Search for the cell housing the specified text and yield its (x, y) center coordinate. 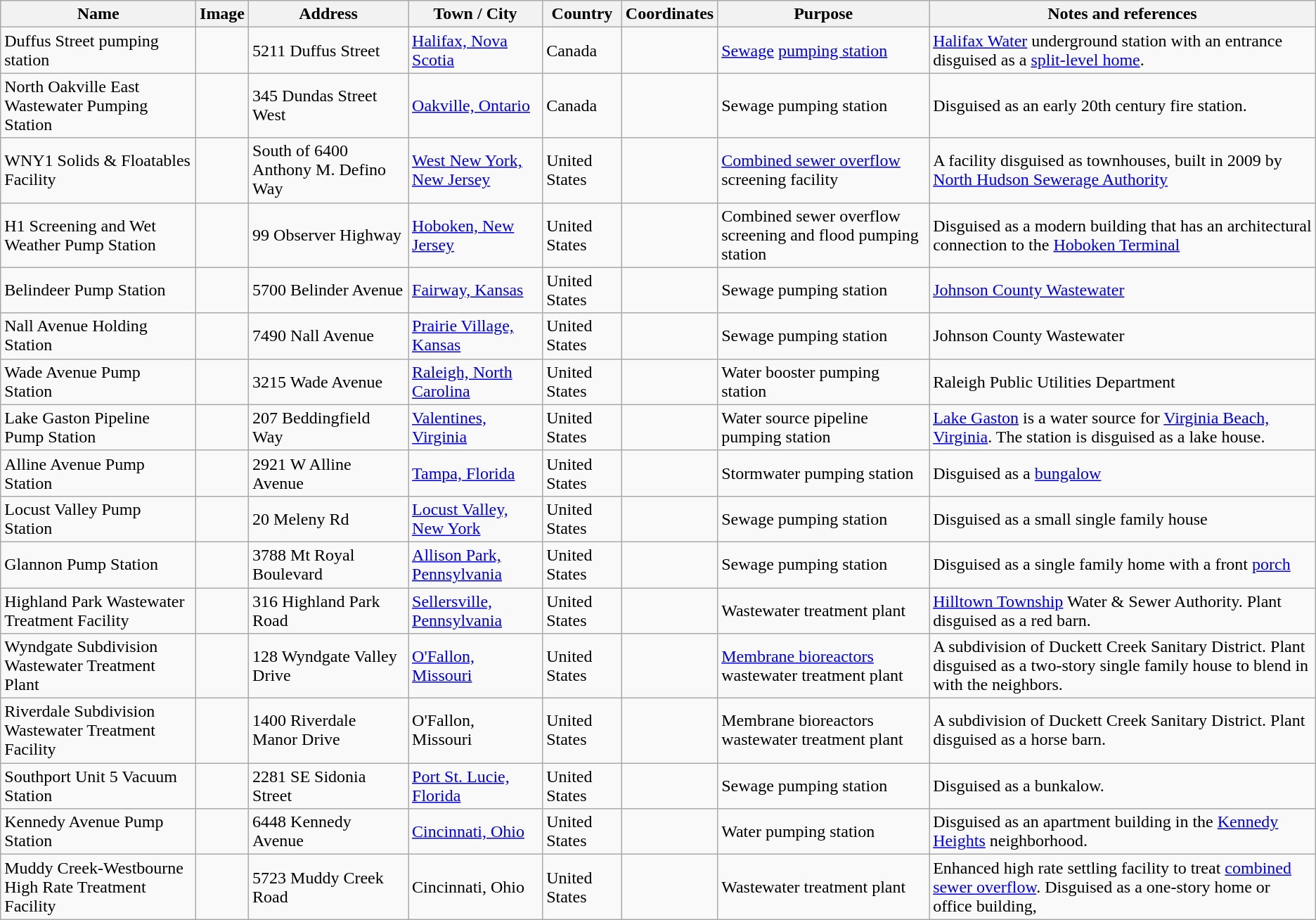
Hoboken, New Jersey (475, 235)
Lake Gaston Pipeline Pump Station (98, 428)
5723 Muddy Creek Road (329, 887)
2281 SE Sidonia Street (329, 786)
1400 Riverdale Manor Drive (329, 731)
Riverdale Subdivision Wastewater Treatment Facility (98, 731)
Town / City (475, 14)
West New York, New Jersey (475, 170)
Locust Valley Pump Station (98, 519)
Belindeer Pump Station (98, 290)
Disguised as a bunkalow. (1123, 786)
Fairway, Kansas (475, 290)
Tampa, Florida (475, 473)
Muddy Creek-Westbourne High Rate Treatment Facility (98, 887)
345 Dundas Street West (329, 106)
99 Observer Highway (329, 235)
Water source pipeline pumping station (824, 428)
Halifax Water underground station with an entrance disguised as a split-level home. (1123, 51)
Nall Avenue Holding Station (98, 336)
Raleigh Public Utilities Department (1123, 381)
Raleigh, North Carolina (475, 381)
Enhanced high rate settling facility to treat combined sewer overflow. Disguised as a one-story home or office building, (1123, 887)
South of 6400 Anthony M. Defino Way (329, 170)
North Oakville East Wastewater Pumping Station (98, 106)
6448 Kennedy Avenue (329, 831)
A subdivision of Duckett Creek Sanitary District. Plant disguised as a two-story single family house to blend in with the neighbors. (1123, 666)
5211 Duffus Street (329, 51)
207 Beddingfield Way (329, 428)
Alline Avenue Pump Station (98, 473)
128 Wyndgate Valley Drive (329, 666)
Valentines, Virginia (475, 428)
Port St. Lucie, Florida (475, 786)
Hilltown Township Water & Sewer Authority. Plant disguised as a red barn. (1123, 611)
Prairie Village, Kansas (475, 336)
Notes and references (1123, 14)
Disguised as a small single family house (1123, 519)
A subdivision of Duckett Creek Sanitary District. Plant disguised as a horse barn. (1123, 731)
Address (329, 14)
Disguised as a bungalow (1123, 473)
Locust Valley, New York (475, 519)
Halifax, Nova Scotia (475, 51)
A facility disguised as townhouses, built in 2009 by North Hudson Sewerage Authority (1123, 170)
5700 Belinder Avenue (329, 290)
7490 Nall Avenue (329, 336)
Highland Park Wastewater Treatment Facility (98, 611)
WNY1 Solids & Floatables Facility (98, 170)
Oakville, Ontario (475, 106)
Water booster pumping station (824, 381)
Southport Unit 5 Vacuum Station (98, 786)
Kennedy Avenue Pump Station (98, 831)
Allison Park, Pennsylvania (475, 564)
Coordinates (669, 14)
Name (98, 14)
Water pumping station (824, 831)
3215 Wade Avenue (329, 381)
2921 W Alline Avenue (329, 473)
H1 Screening and Wet Weather Pump Station (98, 235)
Duffus Street pumping station (98, 51)
3788 Mt Royal Boulevard (329, 564)
Stormwater pumping station (824, 473)
Disguised as a modern building that has an architectural connection to the Hoboken Terminal (1123, 235)
Disguised as an early 20th century fire station. (1123, 106)
Combined sewer overflow screening facility (824, 170)
Lake Gaston is a water source for Virginia Beach, Virginia. The station is disguised as a lake house. (1123, 428)
316 Highland Park Road (329, 611)
Sellersville, Pennsylvania (475, 611)
Combined sewer overflow screening and flood pumping station (824, 235)
Country (582, 14)
Image (222, 14)
Glannon Pump Station (98, 564)
Wade Avenue Pump Station (98, 381)
Purpose (824, 14)
20 Meleny Rd (329, 519)
Wyndgate Subdivision Wastewater Treatment Plant (98, 666)
Disguised as an apartment building in the Kennedy Heights neighborhood. (1123, 831)
Disguised as a single family home with a front porch (1123, 564)
